Determine the (x, y) coordinate at the center of the cell enclosing the given text.  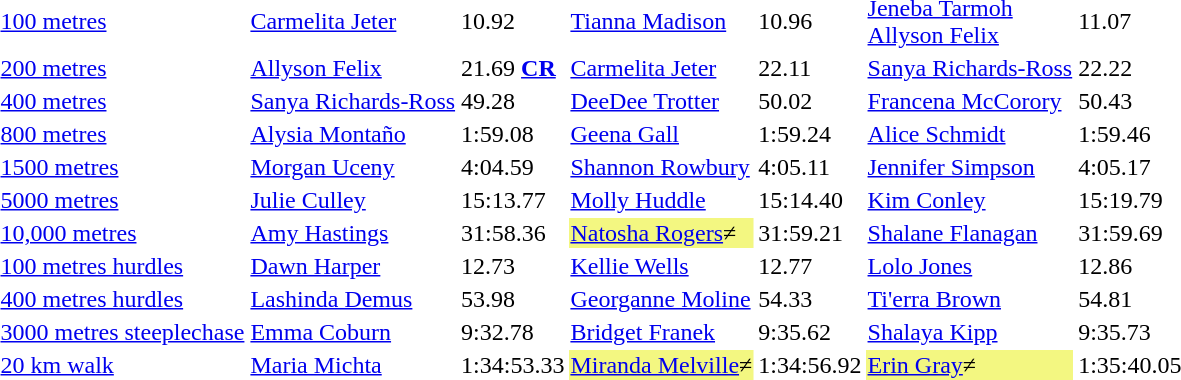
1:34:53.33 (513, 365)
Miranda Melville≠ (662, 365)
49.28 (513, 101)
22.11 (810, 68)
DeeDee Trotter (662, 101)
Ti'erra Brown (970, 299)
Kellie Wells (662, 266)
15:14.40 (810, 200)
4:05.11 (810, 167)
Alice Schmidt (970, 134)
Allyson Felix (353, 68)
31:58.36 (513, 233)
Erin Gray≠ (970, 365)
Morgan Uceny (353, 167)
Emma Coburn (353, 332)
1:59.08 (513, 134)
31:59.21 (810, 233)
50.02 (810, 101)
4:04.59 (513, 167)
15:13.77 (513, 200)
Carmelita Jeter (662, 68)
Julie Culley (353, 200)
Alysia Montaño (353, 134)
Georganne Moline (662, 299)
9:35.62 (810, 332)
9:32.78 (513, 332)
Bridget Franek (662, 332)
Shannon Rowbury (662, 167)
Natosha Rogers≠ (662, 233)
Francena McCorory (970, 101)
Lolo Jones (970, 266)
Geena Gall (662, 134)
Molly Huddle (662, 200)
Jennifer Simpson (970, 167)
12.77 (810, 266)
Maria Michta (353, 365)
Shalane Flanagan (970, 233)
1:34:56.92 (810, 365)
21.69 CR (513, 68)
53.98 (513, 299)
12.73 (513, 266)
Shalaya Kipp (970, 332)
Kim Conley (970, 200)
Lashinda Demus (353, 299)
1:59.24 (810, 134)
Dawn Harper (353, 266)
54.33 (810, 299)
Amy Hastings (353, 233)
